Output the (x, y) coordinate of the center of the cell containing the given text.  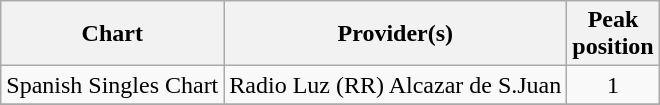
Provider(s) (396, 34)
Radio Luz (RR) Alcazar de S.Juan (396, 85)
Peakposition (613, 34)
Spanish Singles Chart (112, 85)
Chart (112, 34)
1 (613, 85)
